Scan for the cell matching the given text and deliver its [x, y] coordinate at center. 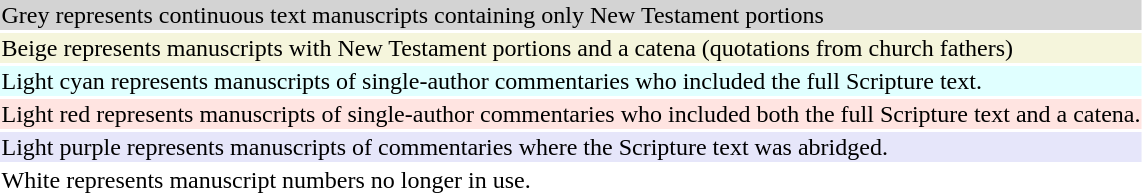
Grey represents continuous text manuscripts containing only New Testament portions [571, 15]
Light red represents manuscripts of single-author commentaries who included both the full Scripture text and a catena. [571, 114]
Beige represents manuscripts with New Testament portions and a catena (quotations from church fathers) [571, 48]
White represents manuscript numbers no longer in use. [571, 180]
Light purple represents manuscripts of commentaries where the Scripture text was abridged. [571, 147]
Light cyan represents manuscripts of single-author commentaries who included the full Scripture text. [571, 81]
